From the cell containing the given text, extract its center point as (x, y) coordinate. 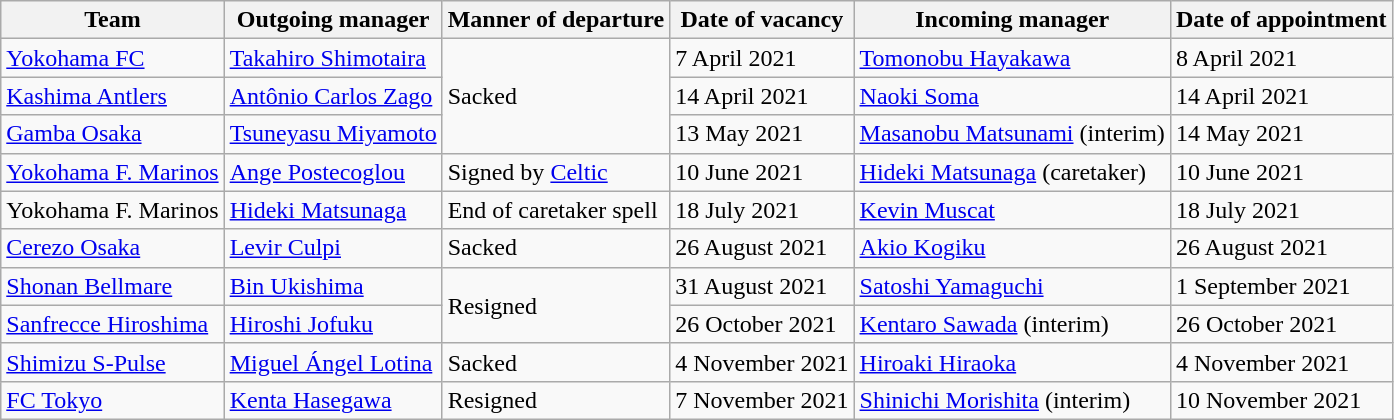
Takahiro Shimotaira (333, 58)
Tomonobu Hayakawa (1012, 58)
Kenta Hasegawa (333, 400)
Date of appointment (1281, 20)
Tsuneyasu Miyamoto (333, 134)
Hiroshi Jofuku (333, 324)
Shonan Bellmare (112, 286)
Shimizu S-Pulse (112, 362)
Team (112, 20)
Hiroaki Hiraoka (1012, 362)
1 September 2021 (1281, 286)
Masanobu Matsunami (interim) (1012, 134)
Bin Ukishima (333, 286)
Signed by Celtic (556, 172)
8 April 2021 (1281, 58)
Outgoing manager (333, 20)
Levir Culpi (333, 248)
7 April 2021 (762, 58)
End of caretaker spell (556, 210)
7 November 2021 (762, 400)
31 August 2021 (762, 286)
14 May 2021 (1281, 134)
13 May 2021 (762, 134)
Cerezo Osaka (112, 248)
Miguel Ángel Lotina (333, 362)
10 November 2021 (1281, 400)
Antônio Carlos Zago (333, 96)
Manner of departure (556, 20)
Kashima Antlers (112, 96)
Akio Kogiku (1012, 248)
Date of vacancy (762, 20)
Hideki Matsunaga (333, 210)
Ange Postecoglou (333, 172)
Shinichi Morishita (interim) (1012, 400)
Sanfrecce Hiroshima (112, 324)
Yokohama FC (112, 58)
Incoming manager (1012, 20)
Gamba Osaka (112, 134)
Kentaro Sawada (interim) (1012, 324)
FC Tokyo (112, 400)
Kevin Muscat (1012, 210)
Satoshi Yamaguchi (1012, 286)
Naoki Soma (1012, 96)
Hideki Matsunaga (caretaker) (1012, 172)
